Extract the [x, y] coordinate from the center of the cell holding the provided text.  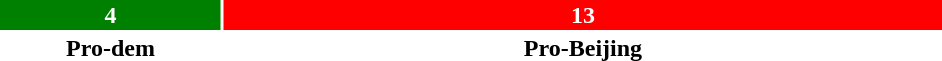
4 [110, 15]
13 [583, 15]
